Return [x, y] of the center of cell containing provided text 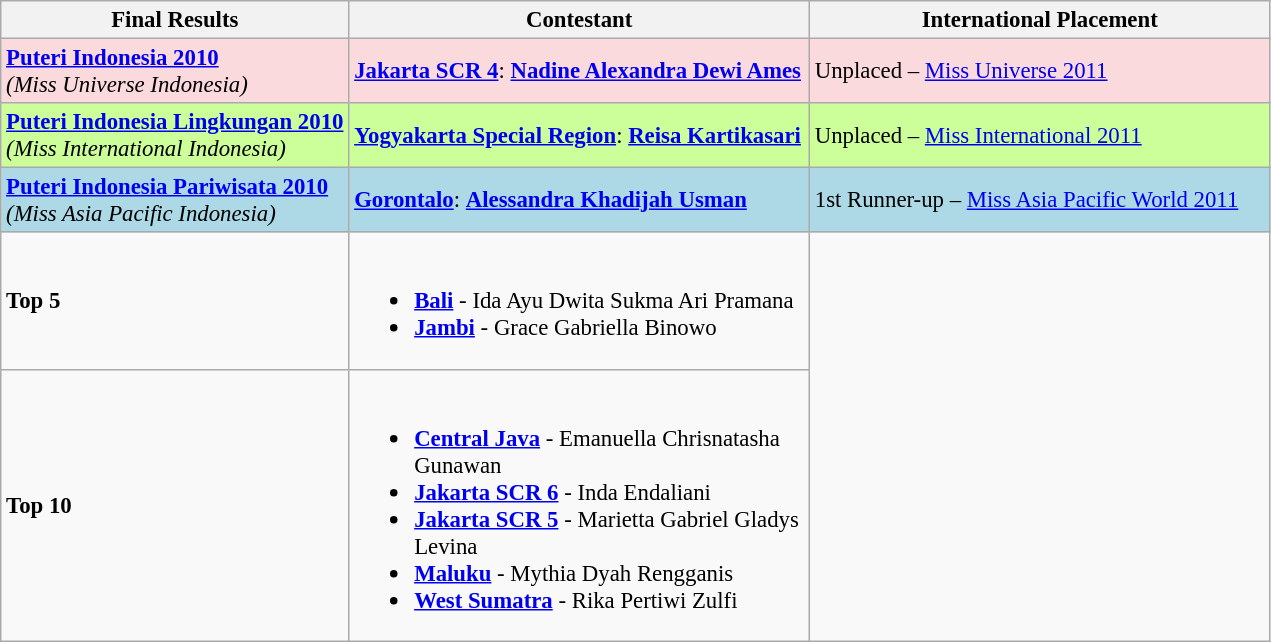
International Placement [1040, 20]
Unplaced – Miss International 2011 [1040, 136]
Final Results [175, 20]
Bali - Ida Ayu Dwita Sukma Ari Pramana Jambi - Grace Gabriella Binowo [580, 300]
Gorontalo: Alessandra Khadijah Usman [580, 200]
Puteri Indonesia Lingkungan 2010(Miss International Indonesia) [175, 136]
1st Runner-up – Miss Asia Pacific World 2011 [1040, 200]
Unplaced – Miss Universe 2011 [1040, 72]
Top 10 [175, 505]
Puteri Indonesia 2010(Miss Universe Indonesia) [175, 72]
Yogyakarta Special Region: Reisa Kartikasari [580, 136]
Top 5 [175, 300]
Puteri Indonesia Pariwisata 2010(Miss Asia Pacific Indonesia) [175, 200]
Contestant [580, 20]
Jakarta SCR 4: Nadine Alexandra Dewi Ames [580, 72]
